Identify which cell holds the provided text, then report its (x, y) central coordinate. 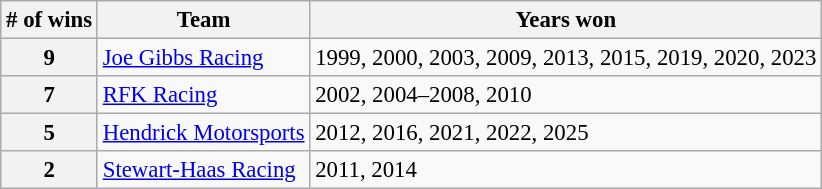
1999, 2000, 2003, 2009, 2013, 2015, 2019, 2020, 2023 (566, 58)
5 (50, 133)
Joe Gibbs Racing (203, 58)
# of wins (50, 20)
Hendrick Motorsports (203, 133)
Team (203, 20)
Years won (566, 20)
2012, 2016, 2021, 2022, 2025 (566, 133)
Stewart-Haas Racing (203, 170)
2 (50, 170)
2011, 2014 (566, 170)
9 (50, 58)
7 (50, 95)
RFK Racing (203, 95)
2002, 2004–2008, 2010 (566, 95)
